Output the (x, y) coordinate of the center of the cell containing the given text.  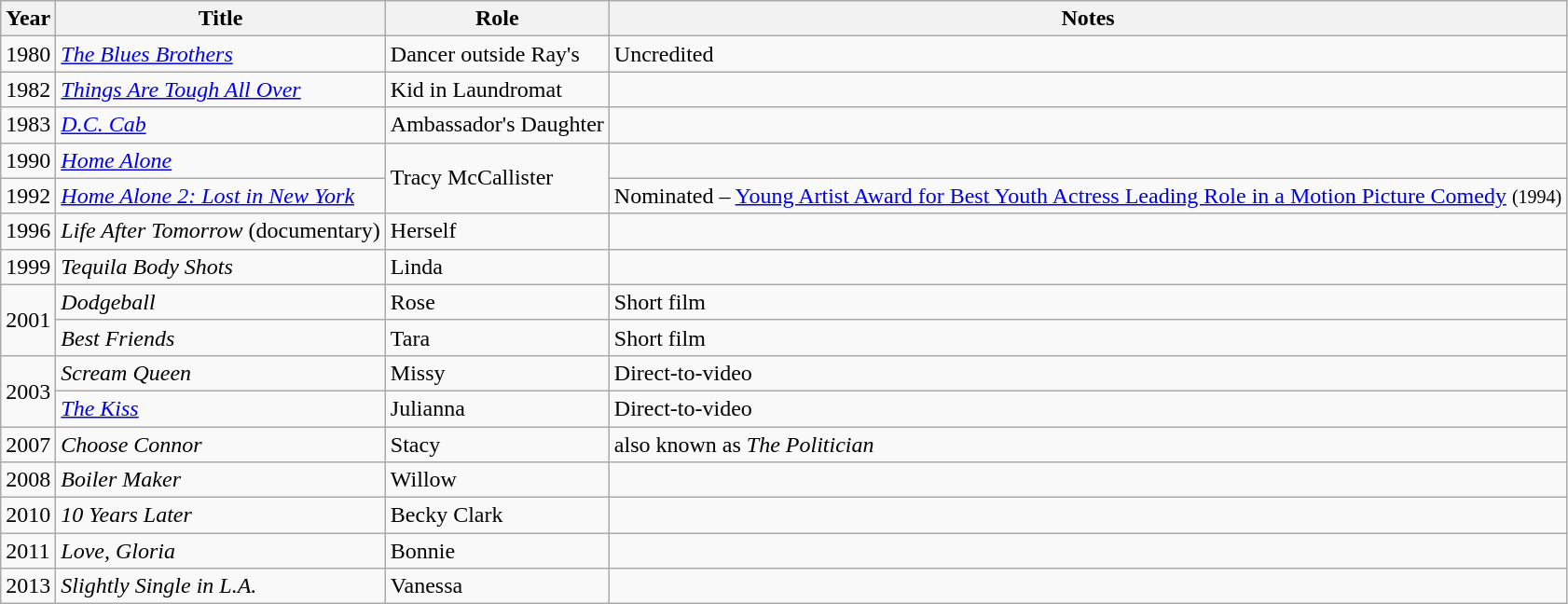
Things Are Tough All Over (221, 89)
2013 (28, 586)
2007 (28, 445)
also known as The Politician (1087, 445)
2008 (28, 480)
1982 (28, 89)
Uncredited (1087, 54)
1990 (28, 160)
2001 (28, 320)
Ambassador's Daughter (497, 125)
Tracy McCallister (497, 178)
Scream Queen (221, 373)
1996 (28, 231)
10 Years Later (221, 515)
1999 (28, 267)
Linda (497, 267)
Missy (497, 373)
Slightly Single in L.A. (221, 586)
Becky Clark (497, 515)
Julianna (497, 408)
Best Friends (221, 337)
Bonnie (497, 551)
Home Alone 2: Lost in New York (221, 196)
1983 (28, 125)
1992 (28, 196)
2010 (28, 515)
Notes (1087, 19)
Year (28, 19)
Tequila Body Shots (221, 267)
The Kiss (221, 408)
2011 (28, 551)
Nominated – Young Artist Award for Best Youth Actress Leading Role in a Motion Picture Comedy (1994) (1087, 196)
2003 (28, 391)
Choose Connor (221, 445)
D.C. Cab (221, 125)
Dodgeball (221, 302)
Vanessa (497, 586)
Home Alone (221, 160)
Stacy (497, 445)
Herself (497, 231)
Boiler Maker (221, 480)
Rose (497, 302)
Dancer outside Ray's (497, 54)
Life After Tomorrow (documentary) (221, 231)
Love, Gloria (221, 551)
Role (497, 19)
Title (221, 19)
Kid in Laundromat (497, 89)
1980 (28, 54)
The Blues Brothers (221, 54)
Tara (497, 337)
Willow (497, 480)
